Return the (X, Y) coordinate for the center point of the cell that contains the specified text.  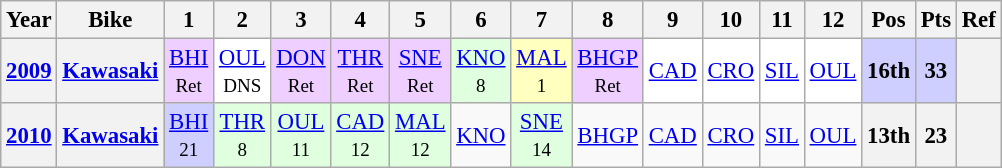
6 (481, 20)
Ref (978, 20)
7 (542, 20)
MAL1 (542, 72)
THRRet (360, 72)
BHI21 (189, 136)
12 (832, 20)
1 (189, 20)
13th (889, 136)
33 (936, 72)
Pos (889, 20)
KNO8 (481, 72)
9 (672, 20)
2009 (29, 72)
Pts (936, 20)
KNO (481, 136)
BHGPRet (608, 72)
CAD12 (360, 136)
4 (360, 20)
Year (29, 20)
2010 (29, 136)
OULDNS (242, 72)
OUL11 (301, 136)
23 (936, 136)
THR8 (242, 136)
SNE14 (542, 136)
DONRet (301, 72)
BHGP (608, 136)
BHI Ret (189, 72)
10 (730, 20)
16th (889, 72)
3 (301, 20)
5 (420, 20)
11 (782, 20)
8 (608, 20)
MAL12 (420, 136)
SNERet (420, 72)
Bike (110, 20)
2 (242, 20)
